Capture the cell that displays the provided text and extract its [X, Y] central coordinate. 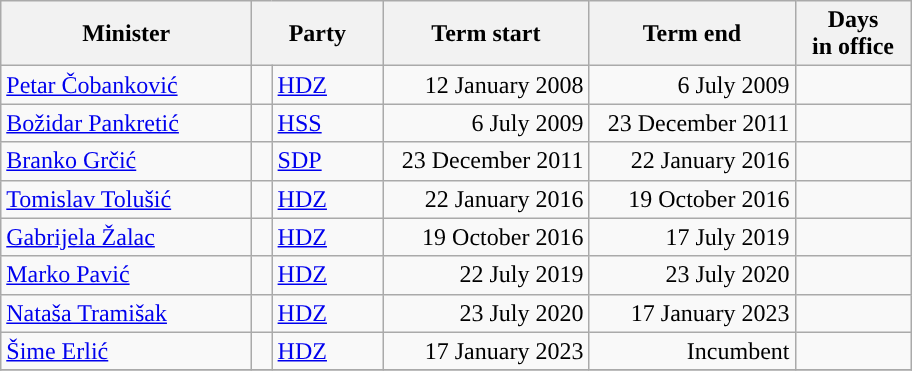
Šime Erlić [126, 351]
Branko Grčić [126, 161]
Gabrijela Žalac [126, 237]
Term start [486, 34]
22 July 2019 [486, 275]
Petar Čobanković [126, 85]
Incumbent [692, 351]
Minister [126, 34]
Tomislav Tolušić [126, 199]
Marko Pavić [126, 275]
Nataša Tramišak [126, 313]
Term end [692, 34]
SDP [328, 161]
Party [318, 34]
12 January 2008 [486, 85]
Božidar Pankretić [126, 123]
HSS [328, 123]
Days in office [853, 34]
17 July 2019 [692, 237]
